Identify which cell holds the provided text, then report its (X, Y) central coordinate. 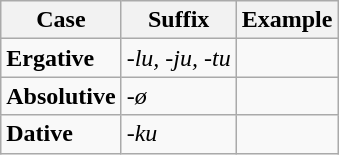
Ergative (61, 58)
Example (287, 20)
Case (61, 20)
Suffix (178, 20)
Dative (61, 134)
Absolutive (61, 96)
-ku (178, 134)
-ø (178, 96)
-lu, -ju, -tu (178, 58)
